Determine the [x, y] coordinate at the center of the cell enclosing the given text.  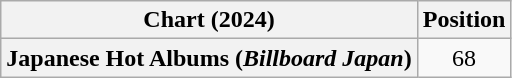
68 [464, 58]
Position [464, 20]
Chart (2024) [209, 20]
Japanese Hot Albums (Billboard Japan) [209, 58]
